Output the (X, Y) coordinate of the center of the cell containing the given text.  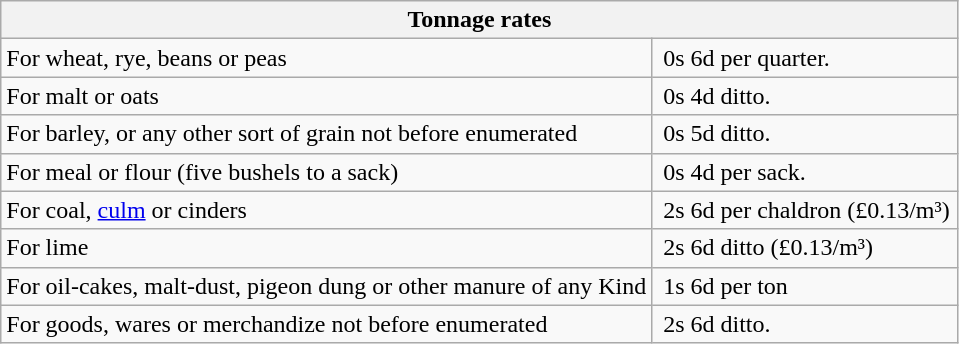
For barley, or any other sort of grain not before enumerated (326, 134)
1s 6d per ton (805, 286)
0s 4d ditto. (805, 96)
0s 6d per quarter. (805, 58)
For lime (326, 248)
2s 6d per chaldron (£0.13/m³) (805, 210)
2s 6d ditto (£0.13/m³) (805, 248)
For coal, culm or cinders (326, 210)
0s 5d ditto. (805, 134)
2s 6d ditto. (805, 324)
For malt or oats (326, 96)
For wheat, rye, beans or peas (326, 58)
For meal or flour (five bushels to a sack) (326, 172)
For oil-cakes, malt-dust, pigeon dung or other manure of any Kind (326, 286)
For goods, wares or merchandize not before enumerated (326, 324)
Tonnage rates (480, 20)
0s 4d per sack. (805, 172)
